Capture the cell that displays the provided text and extract its (X, Y) central coordinate. 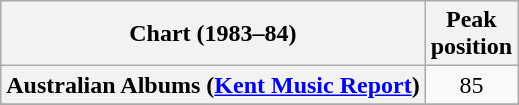
Australian Albums (Kent Music Report) (213, 85)
85 (471, 85)
Peakposition (471, 34)
Chart (1983–84) (213, 34)
